Locate the cell with the specified text and output its [X, Y] center coordinate. 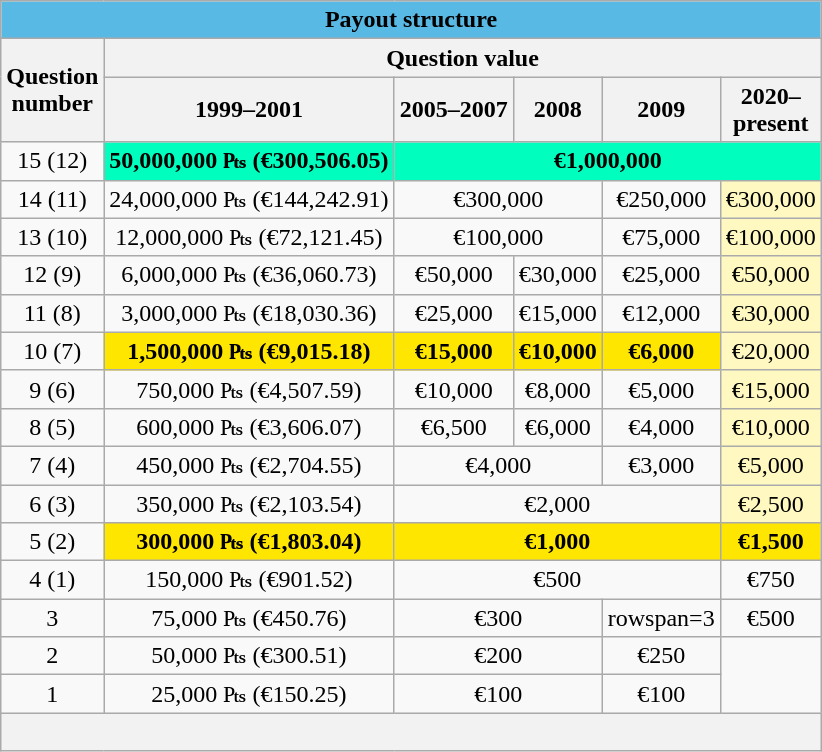
2009 [661, 110]
€2,000 [557, 503]
150,000 ₧ (€901.52) [249, 580]
€1,500 [770, 542]
15 (12) [52, 161]
5 (2) [52, 542]
11 (8) [52, 313]
€250,000 [661, 199]
€1,000 [557, 542]
50,000 ₧ (€300.51) [249, 656]
13 (10) [52, 237]
12,000,000 ₧ (€72,121.45) [249, 237]
2008 [558, 110]
350,000 ₧ (€2,103.54) [249, 503]
€300 [498, 618]
10 (7) [52, 351]
750,000 ₧ (€4,507.59) [249, 389]
6,000,000 ₧ (€36,060.73) [249, 275]
9 (6) [52, 389]
75,000 ₧ (€450.76) [249, 618]
1999–2001 [249, 110]
600,000 ₧ (€3,606.07) [249, 427]
8 (5) [52, 427]
2 [52, 656]
€3,000 [661, 465]
€8,000 [558, 389]
450,000 ₧ (€2,704.55) [249, 465]
14 (11) [52, 199]
€6,500 [454, 427]
Payout structure [411, 20]
6 (3) [52, 503]
3,000,000 ₧ (€18,030.36) [249, 313]
4 (1) [52, 580]
300,000 ₧ (€1,803.04) [249, 542]
€2,500 [770, 503]
1 [52, 694]
€12,000 [661, 313]
€20,000 [770, 351]
€750 [770, 580]
2020–present [770, 110]
Question value [462, 58]
€75,000 [661, 237]
24,000,000 ₧ (€144,242.91) [249, 199]
2005–2007 [454, 110]
€200 [498, 656]
3 [52, 618]
€1,000,000 [608, 161]
12 (9) [52, 275]
7 (4) [52, 465]
Questionnumber [52, 90]
50,000,000 ₧ (€300,506.05) [249, 161]
rowspan=3 [661, 618]
25,000 ₧ (€150.25) [249, 694]
€250 [661, 656]
1,500,000 ₧ (€9,015.18) [249, 351]
